Identify which cell holds the provided text, then report its [X, Y] central coordinate. 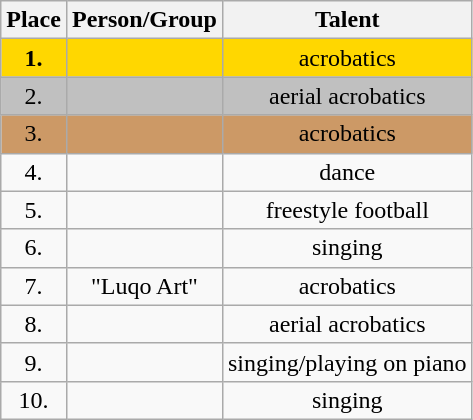
Talent [347, 20]
freestyle football [347, 210]
6. [34, 248]
4. [34, 172]
9. [34, 362]
"Luqo Art" [144, 286]
Place [34, 20]
dance [347, 172]
10. [34, 400]
singing/playing on piano [347, 362]
2. [34, 96]
1. [34, 58]
8. [34, 324]
7. [34, 286]
Person/Group [144, 20]
5. [34, 210]
3. [34, 134]
